Locate the cell with the specified text and output its (X, Y) center coordinate. 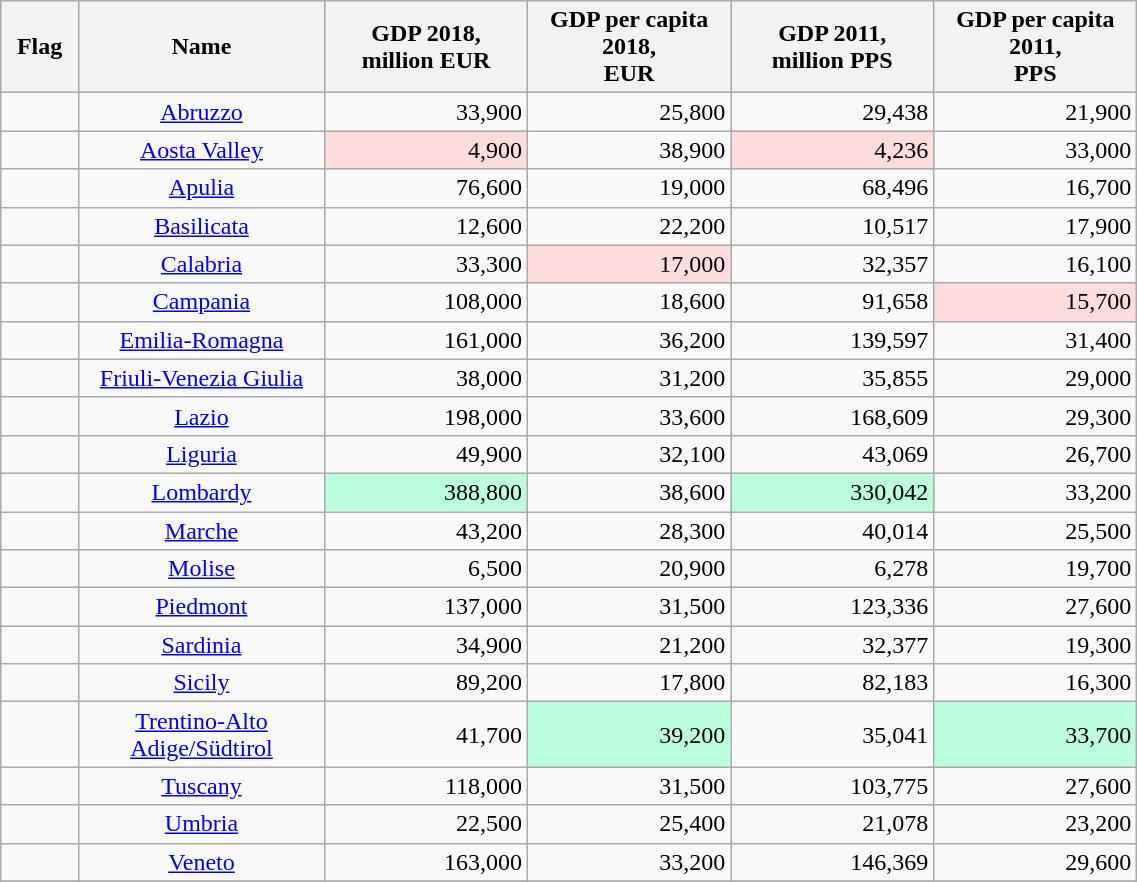
163,000 (426, 862)
Piedmont (201, 607)
91,658 (832, 302)
Apulia (201, 188)
40,014 (832, 531)
33,700 (1036, 734)
26,700 (1036, 454)
6,500 (426, 569)
Lazio (201, 416)
38,000 (426, 378)
Trentino-Alto Adige/Südtirol (201, 734)
Marche (201, 531)
Campania (201, 302)
32,100 (630, 454)
33,000 (1036, 150)
19,300 (1036, 645)
GDP per capita 2011,PPS (1036, 47)
31,400 (1036, 340)
17,000 (630, 264)
41,700 (426, 734)
16,700 (1036, 188)
31,200 (630, 378)
21,078 (832, 824)
28,300 (630, 531)
GDP per capita 2018,EUR (630, 47)
10,517 (832, 226)
Veneto (201, 862)
32,357 (832, 264)
108,000 (426, 302)
17,800 (630, 683)
22,200 (630, 226)
36,200 (630, 340)
168,609 (832, 416)
6,278 (832, 569)
35,041 (832, 734)
38,600 (630, 492)
Name (201, 47)
18,600 (630, 302)
33,600 (630, 416)
Basilicata (201, 226)
Tuscany (201, 786)
20,900 (630, 569)
161,000 (426, 340)
43,069 (832, 454)
16,100 (1036, 264)
330,042 (832, 492)
Friuli-Venezia Giulia (201, 378)
Molise (201, 569)
Sicily (201, 683)
33,300 (426, 264)
49,900 (426, 454)
33,900 (426, 112)
21,900 (1036, 112)
16,300 (1036, 683)
Emilia-Romagna (201, 340)
29,000 (1036, 378)
35,855 (832, 378)
34,900 (426, 645)
4,236 (832, 150)
15,700 (1036, 302)
GDP 2018,million EUR (426, 47)
Sardinia (201, 645)
12,600 (426, 226)
Lombardy (201, 492)
123,336 (832, 607)
Liguria (201, 454)
89,200 (426, 683)
388,800 (426, 492)
21,200 (630, 645)
32,377 (832, 645)
Aosta Valley (201, 150)
Flag (40, 47)
25,800 (630, 112)
139,597 (832, 340)
29,300 (1036, 416)
22,500 (426, 824)
Umbria (201, 824)
39,200 (630, 734)
4,900 (426, 150)
103,775 (832, 786)
29,438 (832, 112)
68,496 (832, 188)
25,500 (1036, 531)
23,200 (1036, 824)
29,600 (1036, 862)
76,600 (426, 188)
198,000 (426, 416)
137,000 (426, 607)
GDP 2011,million PPS (832, 47)
118,000 (426, 786)
146,369 (832, 862)
19,000 (630, 188)
82,183 (832, 683)
Calabria (201, 264)
43,200 (426, 531)
Abruzzo (201, 112)
25,400 (630, 824)
17,900 (1036, 226)
19,700 (1036, 569)
38,900 (630, 150)
